Output the (X, Y) coordinate of the center of the cell containing the given text.  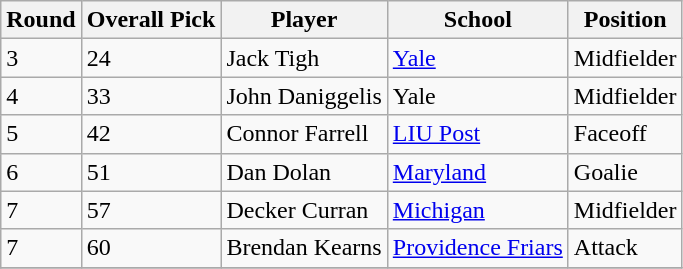
3 (41, 58)
Connor Farrell (304, 134)
John Daniggelis (304, 96)
Providence Friars (478, 248)
Attack (625, 248)
LIU Post (478, 134)
42 (151, 134)
24 (151, 58)
Michigan (478, 210)
Round (41, 20)
51 (151, 172)
Goalie (625, 172)
5 (41, 134)
4 (41, 96)
Brendan Kearns (304, 248)
Position (625, 20)
Decker Curran (304, 210)
60 (151, 248)
Player (304, 20)
57 (151, 210)
6 (41, 172)
School (478, 20)
Maryland (478, 172)
Faceoff (625, 134)
Jack Tigh (304, 58)
Overall Pick (151, 20)
33 (151, 96)
Dan Dolan (304, 172)
